Search for the cell housing the specified text and yield its [x, y] center coordinate. 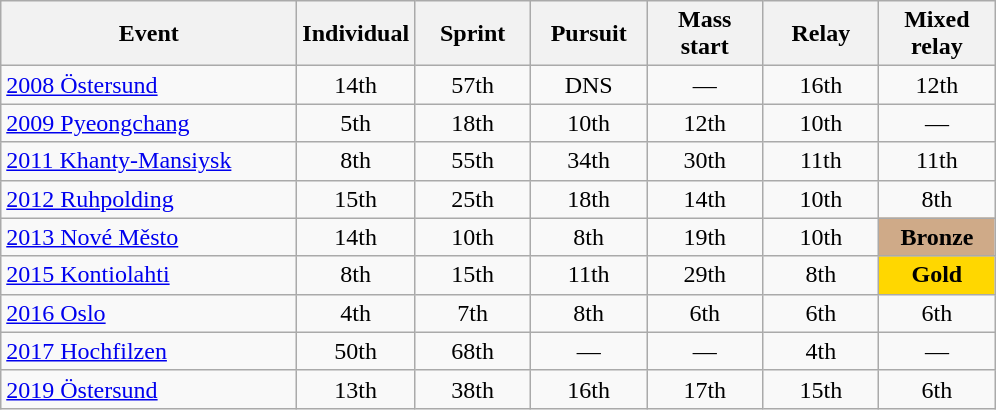
55th [473, 161]
68th [473, 351]
2017 Hochfilzen [149, 351]
2008 Östersund [149, 85]
13th [356, 389]
Individual [356, 34]
2016 Oslo [149, 313]
Event [149, 34]
19th [705, 237]
2013 Nové Město [149, 237]
DNS [589, 85]
Gold [937, 275]
Mixed relay [937, 34]
50th [356, 351]
29th [705, 275]
2019 Östersund [149, 389]
7th [473, 313]
Sprint [473, 34]
30th [705, 161]
Mass start [705, 34]
2009 Pyeongchang [149, 123]
2011 Khanty-Mansiysk [149, 161]
Relay [821, 34]
57th [473, 85]
17th [705, 389]
5th [356, 123]
38th [473, 389]
Pursuit [589, 34]
34th [589, 161]
2015 Kontiolahti [149, 275]
25th [473, 199]
2012 Ruhpolding [149, 199]
Bronze [937, 237]
